Capture the cell that displays the provided text and extract its [x, y] central coordinate. 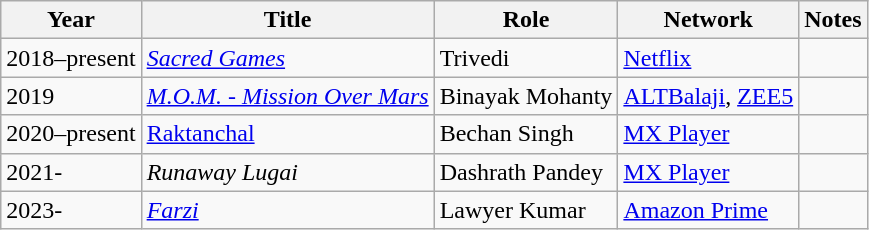
2018–present [71, 58]
Amazon Prime [708, 210]
Binayak Mohanty [526, 96]
Farzi [288, 210]
2023- [71, 210]
ALTBalaji, ZEE5 [708, 96]
Netflix [708, 58]
M.O.M. - Mission Over Mars [288, 96]
2021- [71, 172]
Trivedi [526, 58]
Sacred Games [288, 58]
2020–present [71, 134]
Year [71, 20]
Runaway Lugai [288, 172]
Raktanchal [288, 134]
Role [526, 20]
Bechan Singh [526, 134]
Notes [833, 20]
2019 [71, 96]
Lawyer Kumar [526, 210]
Dashrath Pandey [526, 172]
Network [708, 20]
Title [288, 20]
